Search for the cell housing the specified text and yield its (x, y) center coordinate. 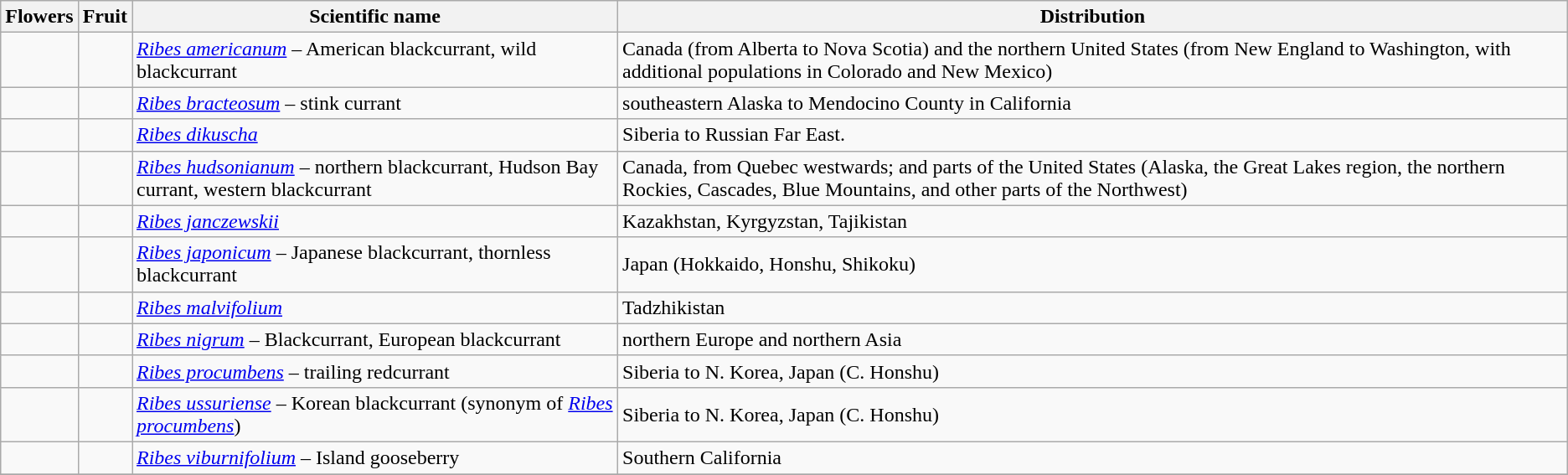
Siberia to Russian Far East. (1093, 135)
Kazakhstan, Kyrgyzstan, Tajikistan (1093, 221)
northern Europe and northern Asia (1093, 339)
Japan (Hokkaido, Honshu, Shikoku) (1093, 265)
Ribes nigrum – Blackcurrant, European blackcurrant (375, 339)
Tadzhikistan (1093, 307)
Ribes hudsonianum – northern blackcurrant, Hudson Bay currant, western blackcurrant (375, 178)
Ribes janczewskii (375, 221)
Ribes procumbens – trailing redcurrant (375, 371)
Distribution (1093, 17)
Ribes dikuscha (375, 135)
Flowers (39, 17)
Southern California (1093, 457)
Ribes japonicum – Japanese blackcurrant, thornless blackcurrant (375, 265)
Fruit (105, 17)
Ribes bracteosum – stink currant (375, 103)
southeastern Alaska to Mendocino County in California (1093, 103)
Ribes americanum – American blackcurrant, wild blackcurrant (375, 60)
Ribes viburnifolium – Island gooseberry (375, 457)
Ribes malvifolium (375, 307)
Ribes ussuriense – Korean blackcurrant (synonym of Ribes procumbens) (375, 414)
Scientific name (375, 17)
